Provide the [x, y] coordinate of the cell's center where the given text is located.  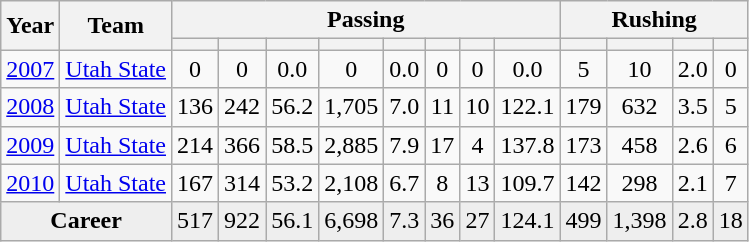
366 [242, 145]
2,108 [352, 183]
136 [196, 107]
458 [640, 145]
53.2 [292, 183]
242 [242, 107]
2008 [30, 107]
13 [478, 183]
Rushing [654, 20]
7.0 [404, 107]
632 [640, 107]
11 [442, 107]
7.9 [404, 145]
922 [242, 221]
167 [196, 183]
2010 [30, 183]
7 [730, 183]
2009 [30, 145]
27 [478, 221]
142 [584, 183]
499 [584, 221]
1,705 [352, 107]
18 [730, 221]
1,398 [640, 221]
56.2 [292, 107]
Team [116, 26]
7.3 [404, 221]
2,885 [352, 145]
58.5 [292, 145]
8 [442, 183]
56.1 [292, 221]
2.6 [692, 145]
517 [196, 221]
Passing [366, 20]
122.1 [528, 107]
173 [584, 145]
6.7 [404, 183]
6,698 [352, 221]
298 [640, 183]
6 [730, 145]
36 [442, 221]
2.0 [692, 69]
109.7 [528, 183]
2.1 [692, 183]
2007 [30, 69]
314 [242, 183]
4 [478, 145]
124.1 [528, 221]
17 [442, 145]
137.8 [528, 145]
179 [584, 107]
2.8 [692, 221]
3.5 [692, 107]
Career [86, 221]
214 [196, 145]
Year [30, 26]
